From the cell containing the given text, extract its center point as (x, y) coordinate. 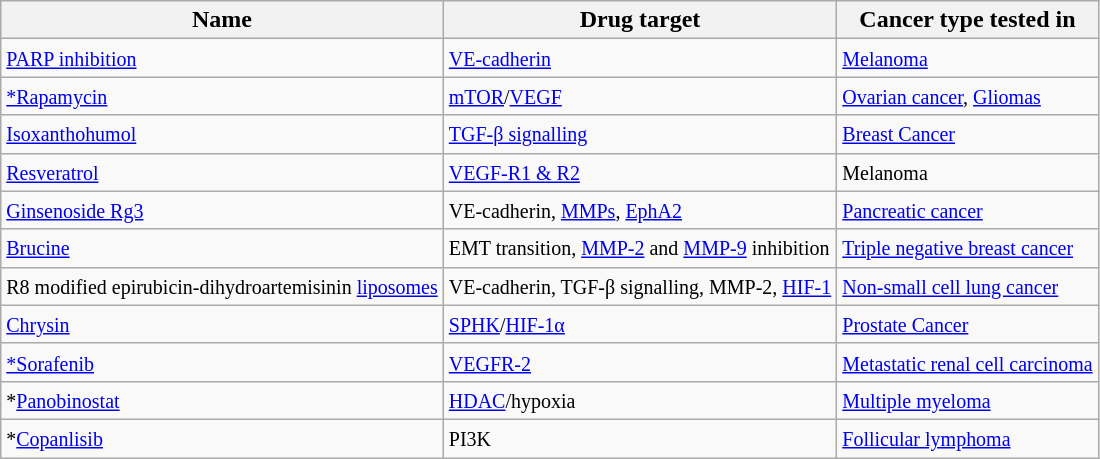
TGF-β signalling (640, 134)
Resveratrol (222, 172)
Cancer type tested in (968, 20)
Prostate Cancer (968, 324)
Metastatic renal cell carcinoma (968, 362)
VE-cadherin, TGF-β signalling, MMP-2, HIF-1 (640, 286)
*Copanlisib (222, 438)
Pancreatic cancer (968, 210)
Non-small cell lung cancer (968, 286)
Ovarian cancer, Gliomas (968, 96)
EMT transition, MMP-2 and MMP-9 inhibition (640, 248)
Ginsenoside Rg3 (222, 210)
PI3K (640, 438)
Name (222, 20)
PARP inhibition (222, 58)
Triple negative breast cancer (968, 248)
VE-cadherin, MMPs, EphA2 (640, 210)
*Sorafenib (222, 362)
Drug target (640, 20)
Isoxanthohumol (222, 134)
VEGF-R1 & R2 (640, 172)
*Rapamycin (222, 96)
VEGFR-2 (640, 362)
R8 modified epirubicin-dihydroartemisinin liposomes (222, 286)
Breast Cancer (968, 134)
VE-cadherin (640, 58)
mTOR/VEGF (640, 96)
Chrysin (222, 324)
Follicular lymphoma (968, 438)
Brucine (222, 248)
SPHK/HIF-1α (640, 324)
HDAC/hypoxia (640, 400)
*Panobinostat (222, 400)
Multiple myeloma (968, 400)
